Return the [X, Y] coordinate for the center point of the cell that contains the specified text.  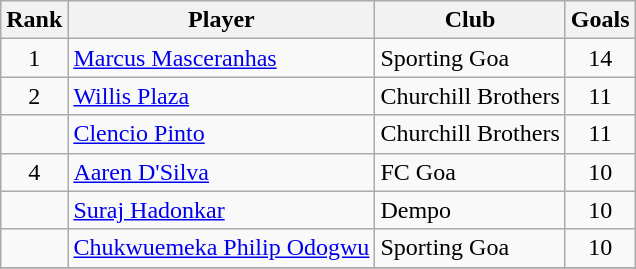
Clencio Pinto [222, 134]
Chukwuemeka Philip Odogwu [222, 248]
2 [34, 96]
1 [34, 58]
Player [222, 20]
Dempo [470, 210]
Willis Plaza [222, 96]
FC Goa [470, 172]
Suraj Hadonkar [222, 210]
4 [34, 172]
Aaren D'Silva [222, 172]
14 [600, 58]
Goals [600, 20]
Club [470, 20]
Marcus Masceranhas [222, 58]
Rank [34, 20]
